From the cell containing the given text, extract its center point as [X, Y] coordinate. 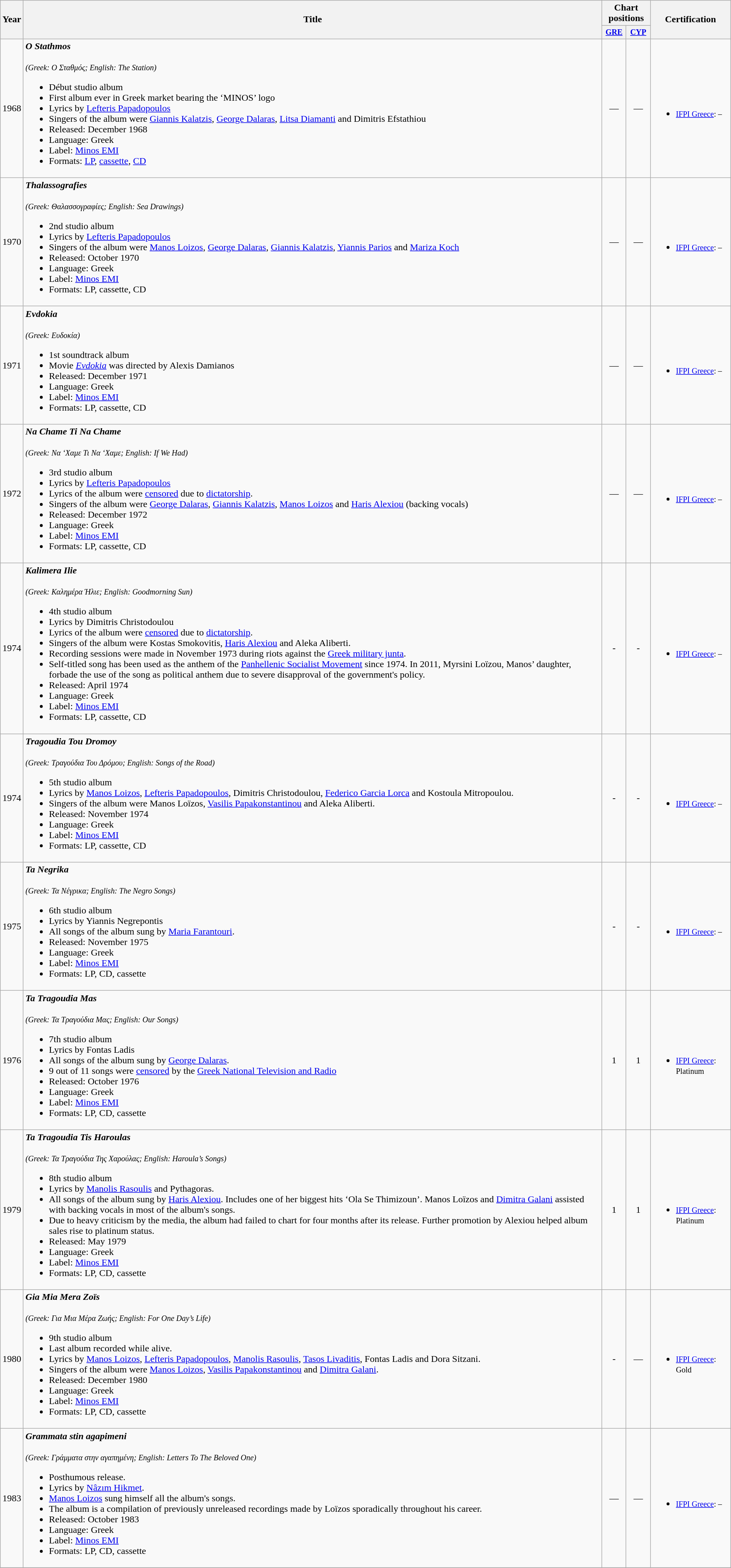
IFPI Greece: Platinum [690, 1060]
1980 [12, 1359]
1971 [12, 365]
1976 [12, 1060]
1983 [12, 1498]
Title [313, 20]
1968 [12, 108]
1975 [12, 927]
IFPI Greece:Platinum [690, 1210]
Certification [690, 20]
1970 [12, 242]
Year [12, 20]
Chart positions [626, 13]
1979 [12, 1210]
1972 [12, 493]
CYP [638, 32]
IFPI Greece: Gold [690, 1359]
GRE [614, 32]
